Return [X, Y] of the center of cell containing provided text 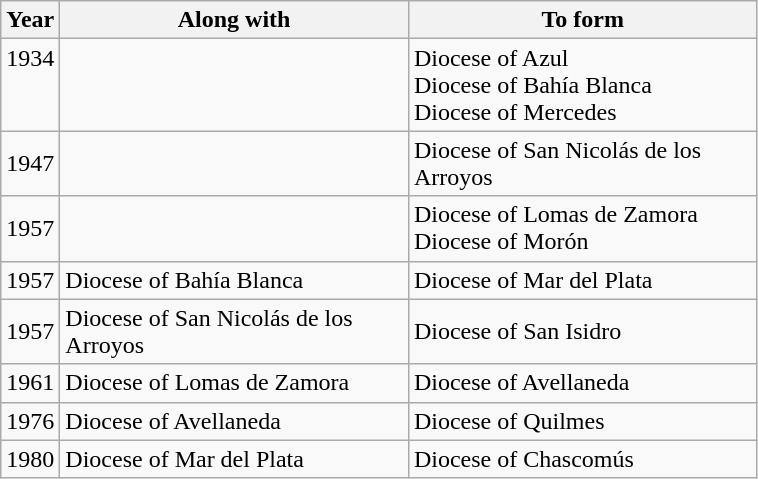
1934 [30, 85]
Diocese of San Isidro [582, 332]
Year [30, 20]
Along with [234, 20]
Diocese of Chascomús [582, 459]
1980 [30, 459]
To form [582, 20]
1976 [30, 421]
1947 [30, 164]
Diocese of Lomas de Zamora [234, 383]
Diocese of Quilmes [582, 421]
Diocese of AzulDiocese of Bahía BlancaDiocese of Mercedes [582, 85]
Diocese of Bahía Blanca [234, 280]
1961 [30, 383]
Diocese of Lomas de ZamoraDiocese of Morón [582, 228]
